Extract the (x, y) coordinate from the center of the cell holding the provided text.  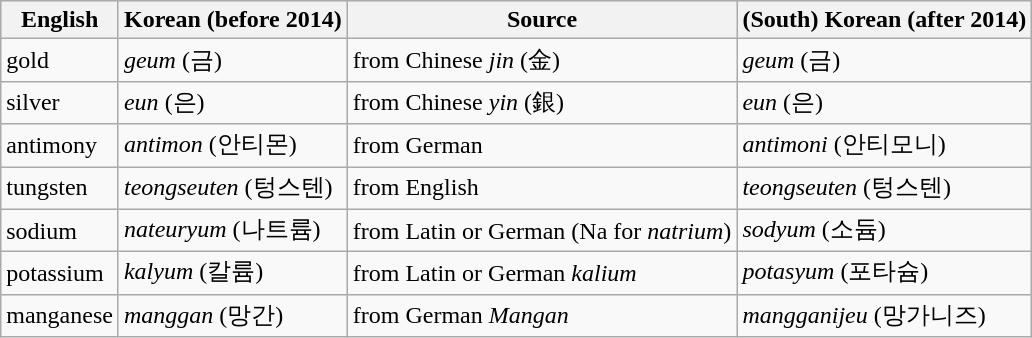
from German Mangan (542, 316)
(South) Korean (after 2014) (884, 20)
potasyum (포타슘) (884, 274)
from Latin or German (Na for natrium) (542, 230)
Korean (before 2014) (232, 20)
antimony (60, 146)
nateuryum (나트륨) (232, 230)
silver (60, 102)
gold (60, 60)
from Chinese jin (金) (542, 60)
potassium (60, 274)
manganese (60, 316)
Source (542, 20)
antimon (안티몬) (232, 146)
from English (542, 188)
from Latin or German kalium (542, 274)
kalyum (칼륨) (232, 274)
antimoni (안티모니) (884, 146)
from German (542, 146)
mangganijeu (망가니즈) (884, 316)
from Chinese yin (銀) (542, 102)
manggan (망간) (232, 316)
tungsten (60, 188)
sodyum (소듐) (884, 230)
sodium (60, 230)
English (60, 20)
